Detect which cell encompasses the target text, then output its [X, Y] center coordinate. 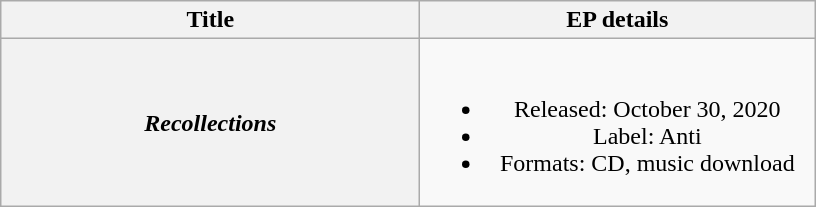
Released: October 30, 2020Label: AntiFormats: CD, music download [618, 122]
Title [210, 20]
Recollections [210, 122]
EP details [618, 20]
